Detect which cell encompasses the target text, then output its [x, y] center coordinate. 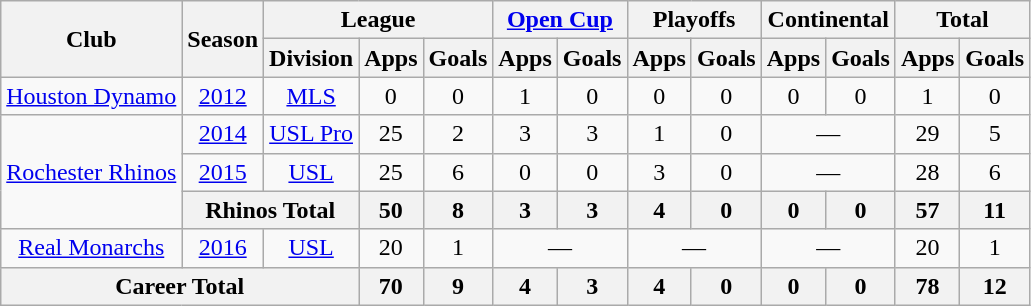
League [378, 20]
2012 [223, 96]
Rhinos Total [270, 210]
8 [458, 210]
Houston Dynamo [92, 96]
Career Total [180, 286]
Real Monarchs [92, 248]
2015 [223, 172]
Open Cup [560, 20]
Continental [828, 20]
USL Pro [312, 134]
12 [995, 286]
MLS [312, 96]
Playoffs [694, 20]
9 [458, 286]
28 [927, 172]
Club [92, 39]
70 [391, 286]
29 [927, 134]
Rochester Rhinos [92, 172]
Total [962, 20]
5 [995, 134]
Season [223, 39]
57 [927, 210]
2 [458, 134]
78 [927, 286]
2014 [223, 134]
2016 [223, 248]
11 [995, 210]
50 [391, 210]
Division [312, 58]
